Determine the (x, y) coordinate at the center of the cell enclosing the given text.  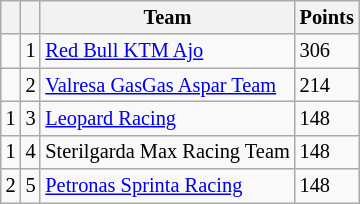
5 (31, 186)
306 (327, 51)
Sterilgarda Max Racing Team (167, 152)
3 (31, 118)
Valresa GasGas Aspar Team (167, 85)
4 (31, 152)
Points (327, 17)
Leopard Racing (167, 118)
Petronas Sprinta Racing (167, 186)
Team (167, 17)
Red Bull KTM Ajo (167, 51)
214 (327, 85)
